Return [X, Y] of the center of cell containing provided text 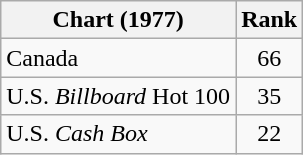
66 [270, 58]
Chart (1977) [118, 20]
Rank [270, 20]
U.S. Billboard Hot 100 [118, 96]
U.S. Cash Box [118, 134]
35 [270, 96]
Canada [118, 58]
22 [270, 134]
